Extract the [X, Y] coordinate from the center of the cell holding the provided text.  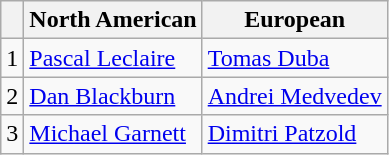
Dimitri Patzold [294, 134]
Michael Garnett [113, 134]
Andrei Medvedev [294, 96]
Dan Blackburn [113, 96]
3 [12, 134]
Tomas Duba [294, 58]
2 [12, 96]
European [294, 20]
North American [113, 20]
1 [12, 58]
Pascal Leclaire [113, 58]
